Scan for the cell matching the given text and deliver its (X, Y) coordinate at center. 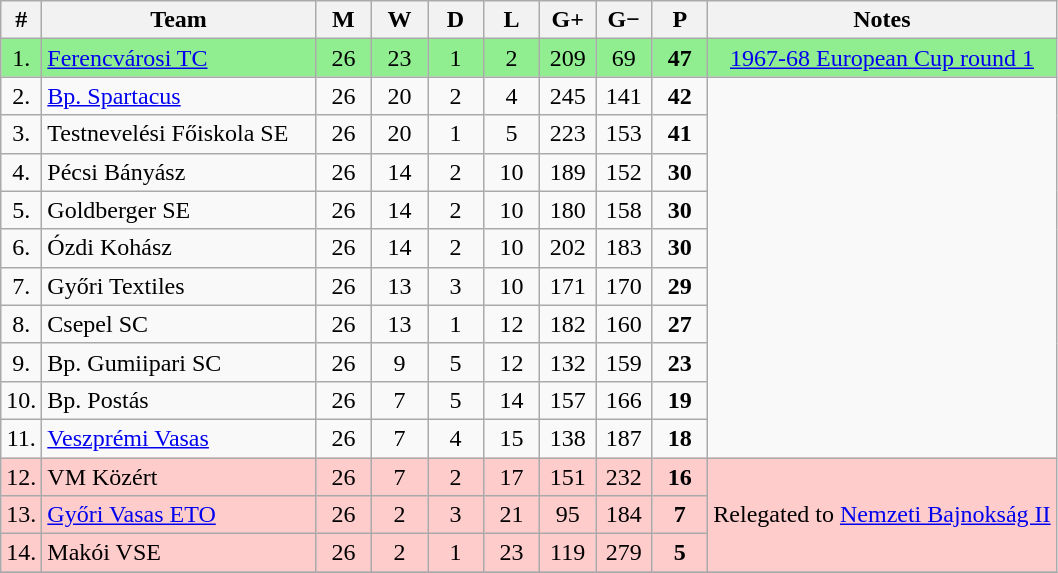
14. (22, 553)
9. (22, 362)
152 (624, 172)
4. (22, 172)
29 (680, 286)
138 (568, 438)
157 (568, 400)
13. (22, 515)
232 (624, 477)
8. (22, 324)
153 (624, 134)
182 (568, 324)
42 (680, 96)
27 (680, 324)
16 (680, 477)
G+ (568, 20)
159 (624, 362)
W (399, 20)
G− (624, 20)
19 (680, 400)
Relegated to Nemzeti Bajnokság II (882, 515)
12. (22, 477)
7. (22, 286)
9 (399, 362)
2. (22, 96)
# (22, 20)
151 (568, 477)
47 (680, 58)
Pécsi Bányász (179, 172)
Győri Vasas ETO (179, 515)
184 (624, 515)
Csepel SC (179, 324)
Veszprémi Vasas (179, 438)
279 (624, 553)
141 (624, 96)
160 (624, 324)
Bp. Spartacus (179, 96)
5. (22, 210)
11. (22, 438)
Goldberger SE (179, 210)
Ferencvárosi TC (179, 58)
18 (680, 438)
3. (22, 134)
1. (22, 58)
21 (512, 515)
183 (624, 248)
15 (512, 438)
L (512, 20)
VM Közért (179, 477)
17 (512, 477)
132 (568, 362)
245 (568, 96)
Bp. Gumiipari SC (179, 362)
170 (624, 286)
189 (568, 172)
10. (22, 400)
M (343, 20)
223 (568, 134)
Ózdi Kohász (179, 248)
95 (568, 515)
69 (624, 58)
180 (568, 210)
119 (568, 553)
Makói VSE (179, 553)
166 (624, 400)
Bp. Postás (179, 400)
Győri Textiles (179, 286)
202 (568, 248)
Testnevelési Főiskola SE (179, 134)
D (456, 20)
187 (624, 438)
209 (568, 58)
Notes (882, 20)
Team (179, 20)
158 (624, 210)
1967-68 European Cup round 1 (882, 58)
6. (22, 248)
171 (568, 286)
P (680, 20)
41 (680, 134)
